Search for the cell housing the specified text and yield its (X, Y) center coordinate. 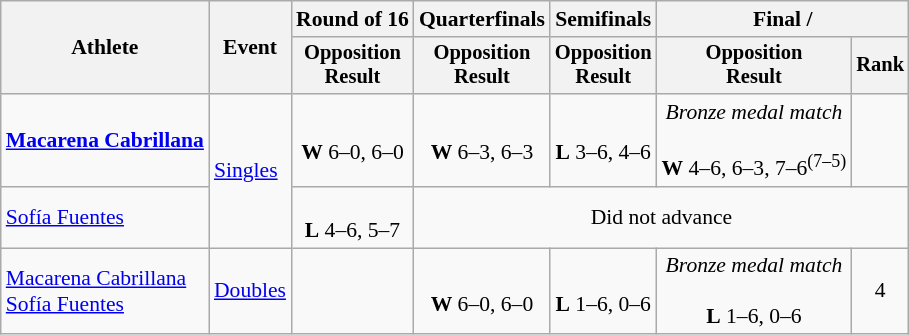
W 6–3, 6–3 (482, 140)
L 4–6, 5–7 (352, 218)
Semifinals (604, 19)
Did not advance (662, 218)
Event (250, 48)
L 1–6, 0–6 (604, 292)
Rank (880, 66)
Macarena Cabrillana (105, 140)
L 3–6, 4–6 (604, 140)
Bronze medal matchW 4–6, 6–3, 7–6(7–5) (754, 140)
Doubles (250, 292)
Bronze medal matchL 1–6, 0–6 (754, 292)
Round of 16 (352, 19)
Quarterfinals (482, 19)
4 (880, 292)
Sofía Fuentes (105, 218)
Singles (250, 170)
Athlete (105, 48)
Final / (783, 19)
Macarena CabrillanaSofía Fuentes (105, 292)
